Return [X, Y] of the center of cell containing provided text 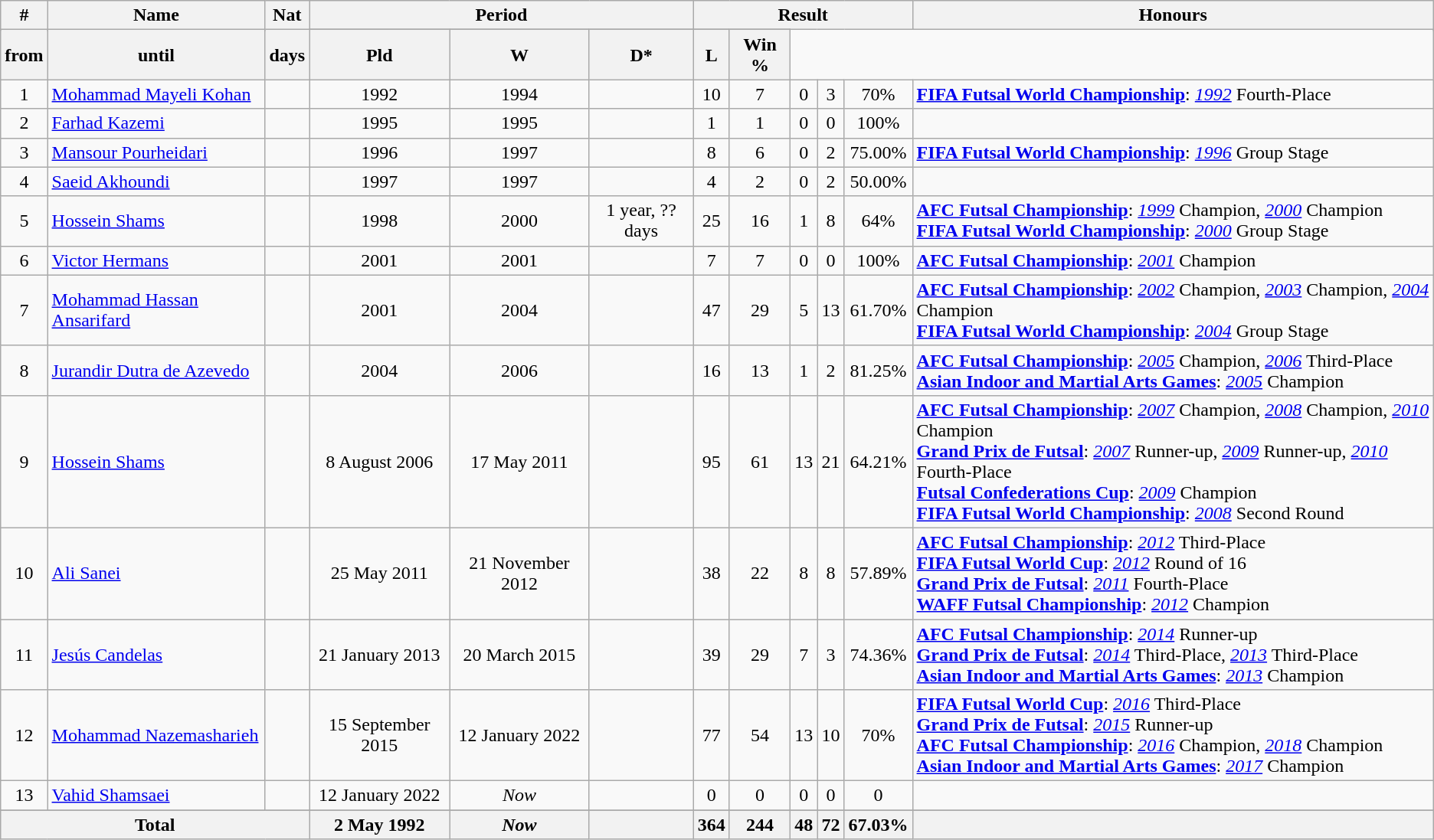
25 [711, 221]
75.00% [878, 152]
D* [641, 55]
2000 [519, 221]
Name [156, 15]
77 [711, 735]
AFC Futsal Championship: 2014 Runner-up Grand Prix de Futsal: 2014 Third-Place, 2013 Third-Place Asian Indoor and Martial Arts Games: 2013 Champion [1173, 654]
Result [803, 15]
364 [711, 825]
39 [711, 654]
Jurandir Dutra de Azevedo [156, 371]
AFC Futsal Championship: 2001 Champion [1173, 260]
Victor Hermans [156, 260]
64.21% [878, 461]
17 May 2011 [519, 461]
48 [804, 825]
from [25, 55]
2 May 1992 [380, 825]
Farhad Kazemi [156, 123]
21 [830, 461]
74.36% [878, 654]
1998 [380, 221]
Saeid Akhoundi [156, 181]
8 August 2006 [380, 461]
1992 [380, 94]
Jesús Candelas [156, 654]
9 [25, 461]
244 [760, 825]
Period [502, 15]
Honours [1173, 15]
50.00% [878, 181]
AFC Futsal Championship: 2002 Champion, 2003 Champion, 2004 Champion FIFA Futsal World Championship: 2004 Group Stage [1173, 310]
AFC Futsal Championship: 2005 Champion, 2006 Third-Place Asian Indoor and Martial Arts Games: 2005 Champion [1173, 371]
Mohammad Nazemasharieh [156, 735]
Nat [287, 15]
1 year, ?? days [641, 221]
57.89% [878, 573]
72 [830, 825]
FIFA Futsal World Championship: 1996 Group Stage [1173, 152]
64% [878, 221]
15 September 2015 [380, 735]
81.25% [878, 371]
Pld [380, 55]
Mohammad Mayeli Kohan [156, 94]
61 [760, 461]
Total [155, 825]
2006 [519, 371]
days [287, 55]
until [156, 55]
# [25, 15]
L [711, 55]
1996 [380, 152]
20 March 2015 [519, 654]
AFC Futsal Championship: 1999 Champion, 2000 Champion FIFA Futsal World Championship: 2000 Group Stage [1173, 221]
Mansour Pourheidari [156, 152]
W [519, 55]
67.03% [878, 825]
Ali Sanei [156, 573]
Win % [760, 55]
47 [711, 310]
22 [760, 573]
95 [711, 461]
11 [25, 654]
FIFA Futsal World Championship: 1992 Fourth-Place [1173, 94]
25 May 2011 [380, 573]
21 January 2013 [380, 654]
1994 [519, 94]
38 [711, 573]
Mohammad Hassan Ansarifard [156, 310]
61.70% [878, 310]
21 November 2012 [519, 573]
Vahid Shamsaei [156, 796]
54 [760, 735]
12 [25, 735]
